Return (X, Y) of the center of cell containing provided text 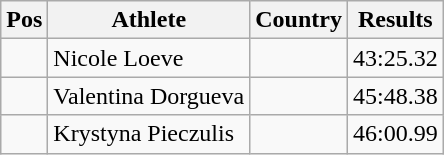
46:00.99 (395, 134)
Krystyna Pieczulis (149, 134)
43:25.32 (395, 58)
Pos (24, 20)
Valentina Dorgueva (149, 96)
Results (395, 20)
Nicole Loeve (149, 58)
Athlete (149, 20)
Country (299, 20)
45:48.38 (395, 96)
